Pinpoint the cell where the given text exists, returning its [X, Y] midpoint coordinate. 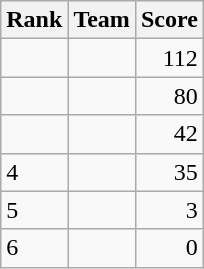
5 [34, 210]
80 [169, 96]
35 [169, 172]
0 [169, 248]
4 [34, 172]
3 [169, 210]
42 [169, 134]
Score [169, 20]
6 [34, 248]
Team [102, 20]
112 [169, 58]
Rank [34, 20]
